Return the [X, Y] coordinate for the center point of the cell that contains the specified text.  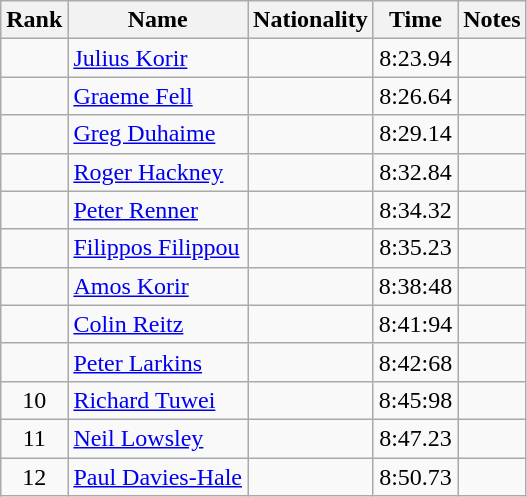
8:35.23 [415, 248]
8:45:98 [415, 400]
Time [415, 20]
8:32.84 [415, 172]
Rank [34, 20]
Nationality [311, 20]
11 [34, 438]
8:41:94 [415, 324]
12 [34, 477]
8:42:68 [415, 362]
Roger Hackney [158, 172]
8:34.32 [415, 210]
8:29.14 [415, 134]
Neil Lowsley [158, 438]
Greg Duhaime [158, 134]
Paul Davies-Hale [158, 477]
8:47.23 [415, 438]
8:50.73 [415, 477]
Richard Tuwei [158, 400]
Notes [492, 20]
8:26.64 [415, 96]
Graeme Fell [158, 96]
8:38:48 [415, 286]
Filippos Filippou [158, 248]
Colin Reitz [158, 324]
Name [158, 20]
Julius Korir [158, 58]
Amos Korir [158, 286]
8:23.94 [415, 58]
Peter Larkins [158, 362]
10 [34, 400]
Peter Renner [158, 210]
